Determine the (x, y) coordinate at the center of the cell enclosing the given text.  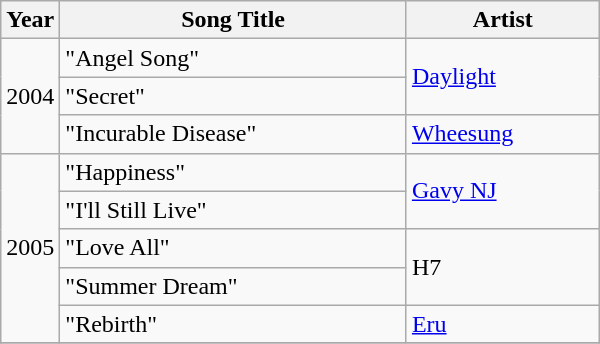
Daylight (502, 77)
"Love All" (234, 248)
"Happiness" (234, 172)
2005 (30, 248)
2004 (30, 96)
Year (30, 20)
H7 (502, 267)
"I'll Still Live" (234, 210)
"Incurable Disease" (234, 134)
Song Title (234, 20)
Gavy NJ (502, 191)
Eru (502, 324)
Wheesung (502, 134)
"Summer Dream" (234, 286)
"Secret" (234, 96)
"Angel Song" (234, 58)
Artist (502, 20)
"Rebirth" (234, 324)
